Provide the (x, y) coordinate of the cell's center where the given text is located.  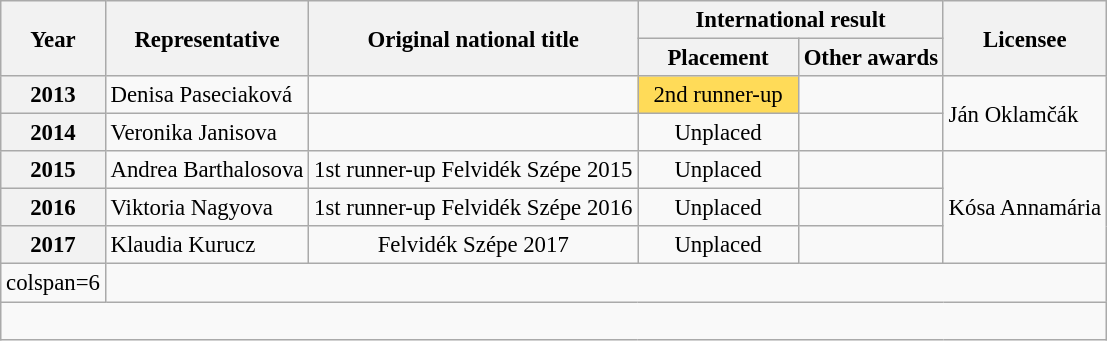
Felvidék Szépe 2017 (474, 245)
colspan=6 (53, 283)
Viktoria Nagyova (207, 208)
Other awards (870, 58)
Veronika Janisova (207, 133)
Representative (207, 38)
Denisa Paseciaková (207, 95)
Licensee (1024, 38)
Klaudia Kurucz (207, 245)
Year (53, 38)
Original national title (474, 38)
International result (791, 20)
Placement (718, 58)
1st runner-up Felvidék Szépe 2016 (474, 208)
2013 (53, 95)
Kósa Annamária (1024, 208)
2015 (53, 170)
2014 (53, 133)
Andrea Barthalosova (207, 170)
2016 (53, 208)
2nd runner-up (718, 95)
1st runner-up Felvidék Szépe 2015 (474, 170)
2017 (53, 245)
Ján Oklamčák (1024, 114)
